Provide the (x, y) coordinate of the cell's center where the given text is located.  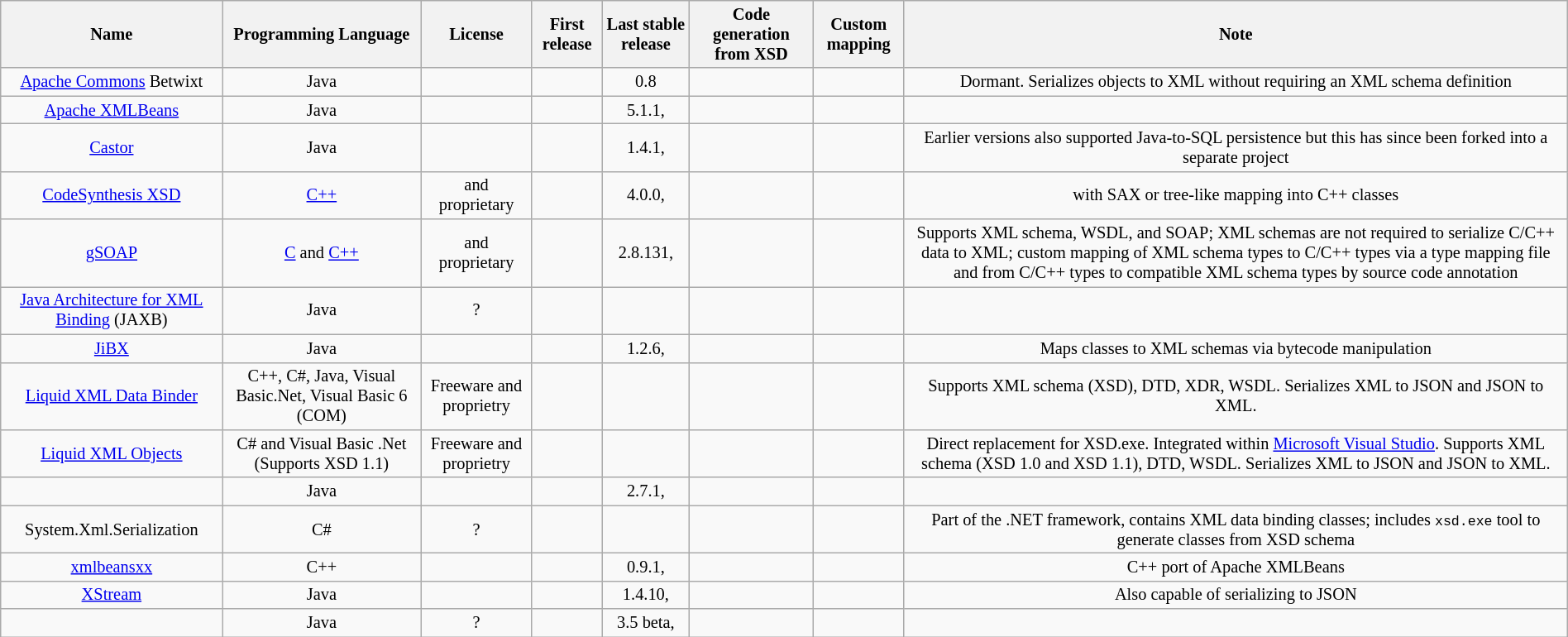
1.4.1, (646, 147)
3.5 beta, (646, 623)
Maps classes to XML schemas via bytecode manipulation (1236, 348)
C and C++ (322, 253)
Liquid XML Data Binder (112, 396)
4.0.0, (646, 195)
C# and Visual Basic .Net (Supports XSD 1.1) (322, 453)
with SAX or tree-like mapping into C++ classes (1236, 195)
Castor (112, 147)
C++ port of Apache XMLBeans (1236, 567)
First release (566, 34)
Name (112, 34)
gSOAP (112, 253)
Also capable of serializing to JSON (1236, 595)
1.2.6, (646, 348)
CodeSynthesis XSD (112, 195)
XStream (112, 595)
Note (1236, 34)
JiBX (112, 348)
Apache XMLBeans (112, 110)
Liquid XML Objects (112, 453)
C++, C#, Java, Visual Basic.Net, Visual Basic 6 (COM) (322, 396)
License (476, 34)
Dormant. Serializes objects to XML without requiring an XML schema definition (1236, 82)
Code generation from XSD (751, 34)
xmlbeansxx (112, 567)
Earlier versions also supported Java-to-SQL persistence but this has since been forked into a separate project (1236, 147)
Apache Commons Betwixt (112, 82)
Programming Language (322, 34)
5.1.1, (646, 110)
Supports XML schema (XSD), DTD, XDR, WSDL. Serializes XML to JSON and JSON to XML. (1236, 396)
Custom mapping (858, 34)
2.8.131, (646, 253)
0.9.1, (646, 567)
System.Xml.Serialization (112, 529)
2.7.1, (646, 491)
Part of the .NET framework, contains XML data binding classes; includes xsd.exe tool to generate classes from XSD schema (1236, 529)
Last stable release (646, 34)
1.4.10, (646, 595)
0.8 (646, 82)
C# (322, 529)
Java Architecture for XML Binding (JAXB) (112, 310)
